Scan for the cell matching the given text and deliver its [X, Y] coordinate at center. 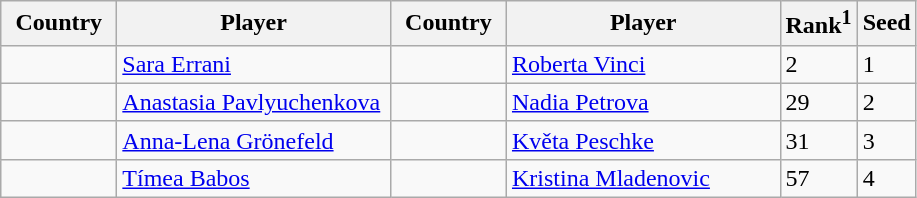
31 [818, 140]
Rank1 [818, 24]
29 [818, 102]
57 [818, 178]
1 [886, 64]
Seed [886, 24]
Kristina Mladenovic [643, 178]
Roberta Vinci [643, 64]
Anna-Lena Grönefeld [254, 140]
3 [886, 140]
Nadia Petrova [643, 102]
4 [886, 178]
Květa Peschke [643, 140]
Tímea Babos [254, 178]
Anastasia Pavlyuchenkova [254, 102]
Sara Errani [254, 64]
